Extract the (x, y) coordinate from the center of the cell holding the provided text.  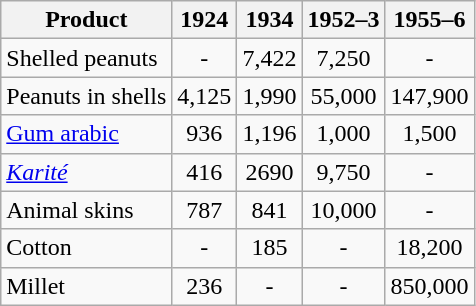
Gum arabic (86, 134)
4,125 (204, 96)
1,000 (344, 134)
1934 (270, 20)
236 (204, 286)
10,000 (344, 210)
7,250 (344, 58)
Animal skins (86, 210)
416 (204, 172)
1,990 (270, 96)
1924 (204, 20)
936 (204, 134)
787 (204, 210)
1,196 (270, 134)
Shelled peanuts (86, 58)
7,422 (270, 58)
147,900 (430, 96)
841 (270, 210)
185 (270, 248)
Product (86, 20)
Karité (86, 172)
1955–6 (430, 20)
1,500 (430, 134)
850,000 (430, 286)
2690 (270, 172)
18,200 (430, 248)
55,000 (344, 96)
1952–3 (344, 20)
9,750 (344, 172)
Millet (86, 286)
Peanuts in shells (86, 96)
Cotton (86, 248)
